Search for the cell housing the specified text and yield its [X, Y] center coordinate. 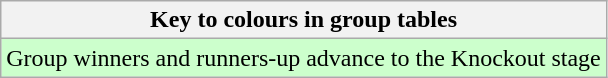
Group winners and runners-up advance to the Knockout stage [304, 58]
Key to colours in group tables [304, 20]
